For the text-containing cell, return its midpoint in [X, Y] coordinate format. 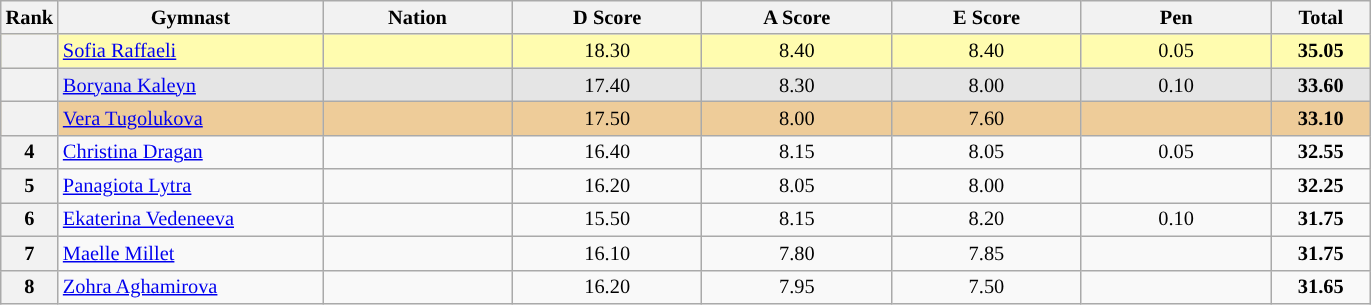
33.60 [1321, 85]
35.05 [1321, 51]
4 [30, 152]
Vera Tugolukova [190, 118]
32.55 [1321, 152]
33.10 [1321, 118]
32.25 [1321, 186]
Ekaterina Vedeneeva [190, 219]
7.95 [797, 287]
8.30 [797, 85]
Total [1321, 17]
Boryana Kaleyn [190, 85]
7 [30, 253]
D Score [607, 17]
17.40 [607, 85]
31.65 [1321, 287]
18.30 [607, 51]
E Score [987, 17]
A Score [797, 17]
Nation [418, 17]
Gymnast [190, 17]
Panagiota Lytra [190, 186]
Christina Dragan [190, 152]
17.50 [607, 118]
8.20 [987, 219]
15.50 [607, 219]
5 [30, 186]
7.85 [987, 253]
16.40 [607, 152]
8 [30, 287]
7.60 [987, 118]
Zohra Aghamirova [190, 287]
7.50 [987, 287]
Sofia Raffaeli [190, 51]
16.10 [607, 253]
6 [30, 219]
Maelle Millet [190, 253]
Rank [30, 17]
7.80 [797, 253]
Pen [1176, 17]
